Return [X, Y] of the center of cell containing provided text 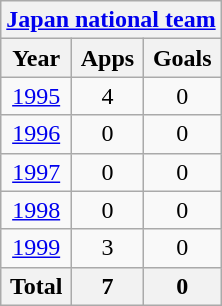
1996 [36, 134]
Apps [108, 58]
Japan national team [111, 20]
1995 [36, 96]
1998 [36, 210]
1999 [36, 248]
Goals [182, 58]
Total [36, 286]
Year [36, 58]
3 [108, 248]
1997 [36, 172]
7 [108, 286]
4 [108, 96]
